Provide the [x, y] coordinate of the cell's center where the given text is located.  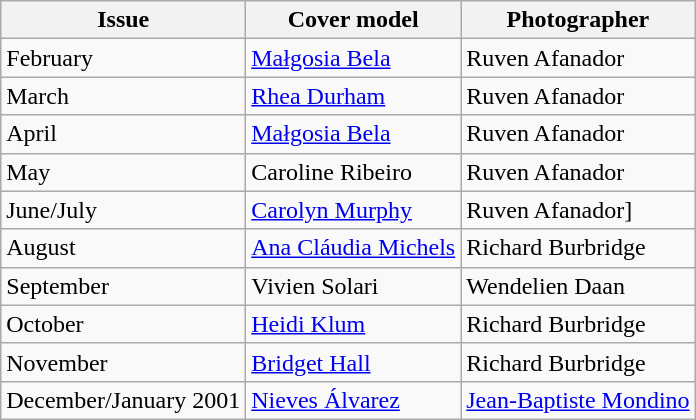
February [124, 58]
October [124, 324]
Ruven Afanador] [578, 210]
Ana Cláudia Michels [354, 248]
Issue [124, 20]
June/July [124, 210]
March [124, 96]
Rhea Durham [354, 96]
Jean-Baptiste Mondino [578, 400]
Photographer [578, 20]
Wendelien Daan [578, 286]
August [124, 248]
Carolyn Murphy [354, 210]
Heidi Klum [354, 324]
Cover model [354, 20]
November [124, 362]
Nieves Álvarez [354, 400]
Bridget Hall [354, 362]
Caroline Ribeiro [354, 172]
April [124, 134]
September [124, 286]
May [124, 172]
December/January 2001 [124, 400]
Vivien Solari [354, 286]
